Provide the [X, Y] coordinate of the cell's center where the given text is located.  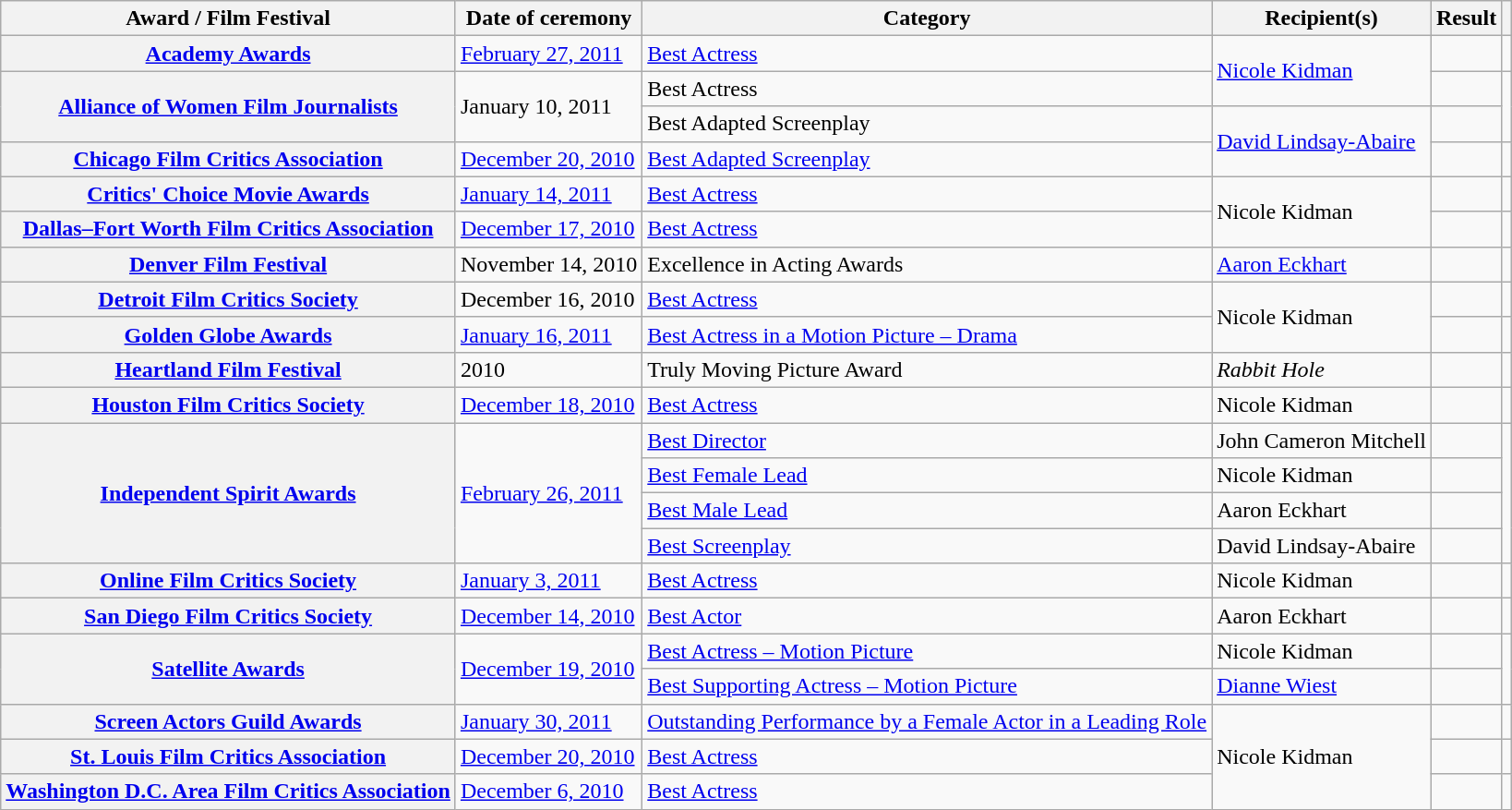
Best Supporting Actress – Motion Picture [927, 686]
Golden Globe Awards [229, 334]
Washington D.C. Area Film Critics Association [229, 792]
Dianne Wiest [1322, 686]
St. Louis Film Critics Association [229, 756]
February 27, 2011 [548, 54]
Independent Spirit Awards [229, 493]
January 30, 2011 [548, 721]
Rabbit Hole [1322, 369]
January 14, 2011 [548, 194]
December 17, 2010 [548, 229]
San Diego Film Critics Society [229, 616]
November 14, 2010 [548, 264]
Best Actor [927, 616]
December 19, 2010 [548, 669]
Best Screenplay [927, 546]
Category [927, 18]
December 6, 2010 [548, 792]
December 18, 2010 [548, 405]
John Cameron Mitchell [1322, 441]
Date of ceremony [548, 18]
Chicago Film Critics Association [229, 159]
Screen Actors Guild Awards [229, 721]
January 3, 2011 [548, 581]
Best Actress in a Motion Picture – Drama [927, 334]
Alliance of Women Film Journalists [229, 106]
Academy Awards [229, 54]
Excellence in Acting Awards [927, 264]
Truly Moving Picture Award [927, 369]
Heartland Film Festival [229, 369]
Outstanding Performance by a Female Actor in a Leading Role [927, 721]
Best Director [927, 441]
Recipient(s) [1322, 18]
Dallas–Fort Worth Film Critics Association [229, 229]
January 10, 2011 [548, 106]
Best Female Lead [927, 476]
2010 [548, 369]
January 16, 2011 [548, 334]
December 14, 2010 [548, 616]
February 26, 2011 [548, 493]
Denver Film Festival [229, 264]
Satellite Awards [229, 669]
Award / Film Festival [229, 18]
December 16, 2010 [548, 299]
Houston Film Critics Society [229, 405]
Online Film Critics Society [229, 581]
Best Actress – Motion Picture [927, 651]
Best Male Lead [927, 511]
Result [1466, 18]
Critics' Choice Movie Awards [229, 194]
Detroit Film Critics Society [229, 299]
